Search for the cell housing the specified text and yield its (x, y) center coordinate. 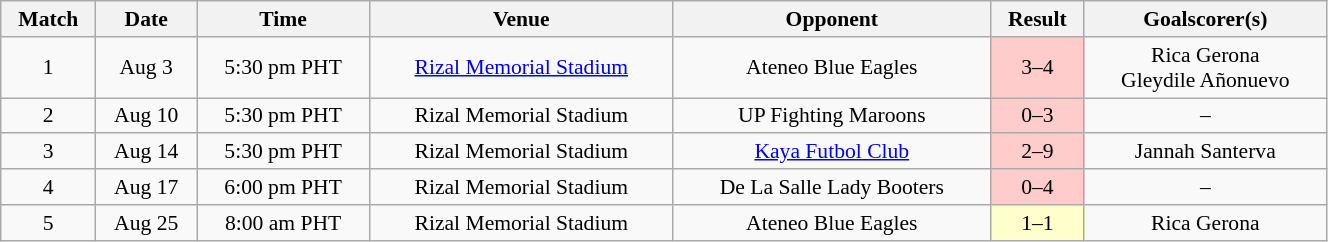
Kaya Futbol Club (832, 152)
Date (146, 19)
Venue (522, 19)
Opponent (832, 19)
2–9 (1038, 152)
4 (48, 187)
UP Fighting Maroons (832, 116)
Goalscorer(s) (1205, 19)
0–4 (1038, 187)
Aug 14 (146, 152)
Aug 25 (146, 223)
Rica Gerona Gleydile Añonuevo (1205, 68)
6:00 pm PHT (284, 187)
2 (48, 116)
Aug 10 (146, 116)
Rica Gerona (1205, 223)
5 (48, 223)
Aug 3 (146, 68)
Aug 17 (146, 187)
Jannah Santerva (1205, 152)
De La Salle Lady Booters (832, 187)
Result (1038, 19)
3 (48, 152)
8:00 am PHT (284, 223)
Time (284, 19)
Match (48, 19)
1–1 (1038, 223)
0–3 (1038, 116)
3–4 (1038, 68)
1 (48, 68)
